From the cell containing the given text, extract its center point as (X, Y) coordinate. 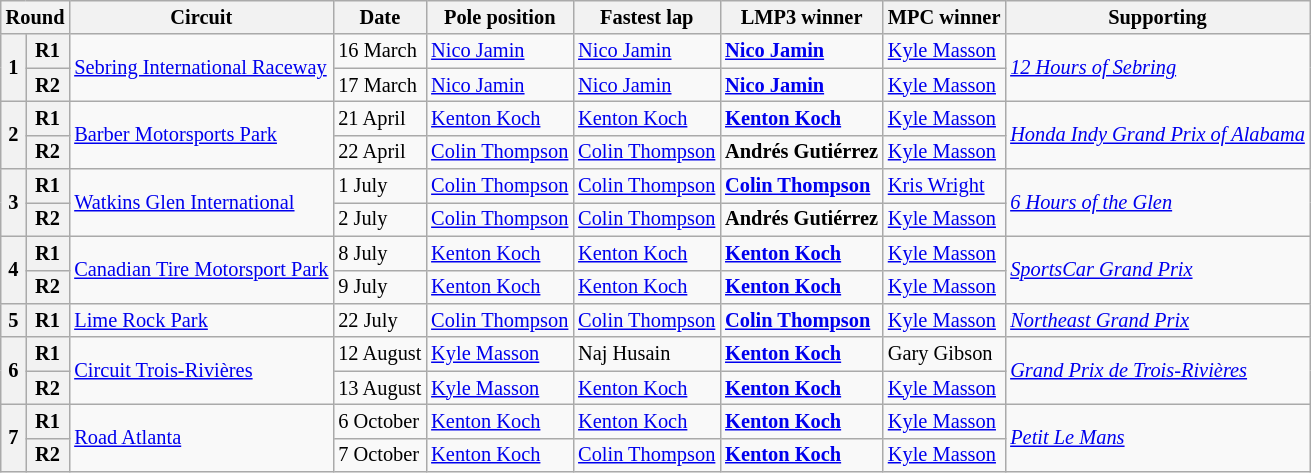
Gary Gibson (944, 354)
Watkins Glen International (201, 202)
Sebring International Raceway (201, 68)
9 July (380, 287)
Round (36, 17)
4 (14, 270)
Lime Rock Park (201, 320)
Petit Le Mans (1157, 438)
Circuit Trois-Rivières (201, 370)
12 August (380, 354)
Canadian Tire Motorsport Park (201, 270)
Date (380, 17)
22 April (380, 152)
6 (14, 370)
Northeast Grand Prix (1157, 320)
2 July (380, 219)
7 October (380, 455)
Barber Motorsports Park (201, 134)
1 (14, 68)
21 April (380, 118)
MPC winner (944, 17)
8 July (380, 253)
Grand Prix de Trois-Rivières (1157, 370)
22 July (380, 320)
7 (14, 438)
5 (14, 320)
Supporting (1157, 17)
Pole position (500, 17)
Fastest lap (646, 17)
Naj Husain (646, 354)
6 Hours of the Glen (1157, 202)
Circuit (201, 17)
Road Atlanta (201, 438)
16 March (380, 51)
12 Hours of Sebring (1157, 68)
13 August (380, 388)
3 (14, 202)
LMP3 winner (802, 17)
Kris Wright (944, 186)
SportsCar Grand Prix (1157, 270)
2 (14, 134)
1 July (380, 186)
Honda Indy Grand Prix of Alabama (1157, 134)
6 October (380, 421)
17 March (380, 85)
